For the text-containing cell, return its midpoint in (x, y) coordinate format. 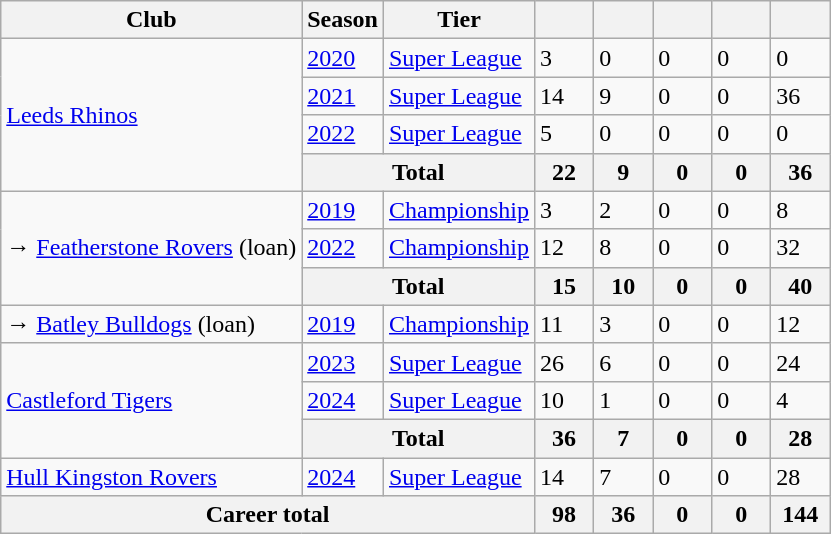
Castleford Tigers (152, 400)
Career total (268, 515)
5 (564, 134)
Club (152, 20)
2020 (343, 58)
40 (800, 286)
24 (800, 362)
6 (624, 362)
2023 (343, 362)
98 (564, 515)
144 (800, 515)
15 (564, 286)
2 (624, 210)
Season (343, 20)
→ Batley Bulldogs (loan) (152, 324)
26 (564, 362)
Hull Kingston Rovers (152, 477)
22 (564, 172)
32 (800, 248)
11 (564, 324)
Leeds Rhinos (152, 115)
→ Featherstone Rovers (loan) (152, 248)
2021 (343, 96)
1 (624, 400)
4 (800, 400)
Tier (458, 20)
